Detect which cell encompasses the target text, then output its [X, Y] center coordinate. 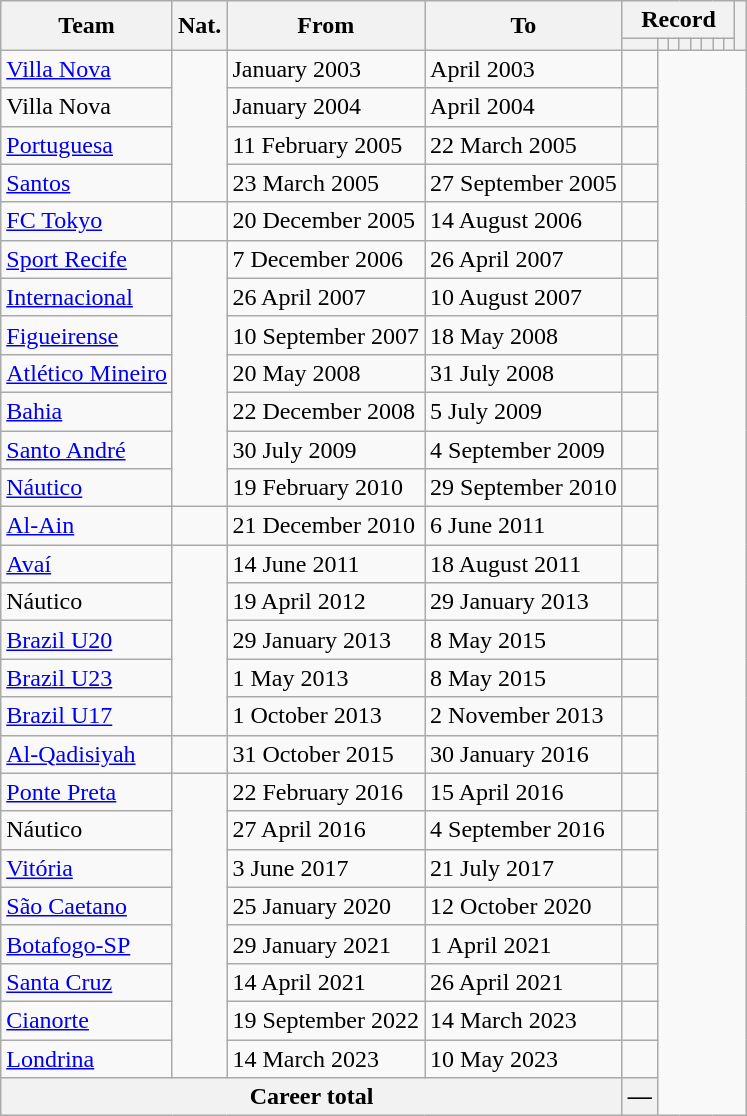
Londrina [87, 1059]
1 October 2013 [326, 716]
Santa Cruz [87, 982]
Bahia [87, 411]
Record [678, 20]
Botafogo-SP [87, 944]
19 September 2022 [326, 1020]
January 2004 [326, 107]
21 July 2017 [524, 868]
January 2003 [326, 69]
From [326, 26]
4 September 2016 [524, 830]
Santo André [87, 449]
30 January 2016 [524, 754]
27 September 2005 [524, 183]
Atlético Mineiro [87, 373]
Team [87, 26]
30 July 2009 [326, 449]
25 January 2020 [326, 906]
Portuguesa [87, 145]
10 May 2023 [524, 1059]
29 January 2021 [326, 944]
— [640, 1097]
14 June 2011 [326, 564]
10 August 2007 [524, 297]
23 March 2005 [326, 183]
11 February 2005 [326, 145]
Internacional [87, 297]
18 May 2008 [524, 335]
21 December 2010 [326, 526]
Brazil U23 [87, 678]
3 June 2017 [326, 868]
12 October 2020 [524, 906]
22 March 2005 [524, 145]
7 December 2006 [326, 259]
Career total [312, 1097]
14 August 2006 [524, 221]
31 October 2015 [326, 754]
2 November 2013 [524, 716]
15 April 2016 [524, 792]
22 February 2016 [326, 792]
Al-Ain [87, 526]
Vitória [87, 868]
Ponte Preta [87, 792]
Brazil U17 [87, 716]
Al-Qadisiyah [87, 754]
April 2004 [524, 107]
Figueirense [87, 335]
Santos [87, 183]
20 May 2008 [326, 373]
Nat. [199, 26]
18 August 2011 [524, 564]
April 2003 [524, 69]
19 April 2012 [326, 602]
São Caetano [87, 906]
26 April 2021 [524, 982]
31 July 2008 [524, 373]
1 April 2021 [524, 944]
14 April 2021 [326, 982]
20 December 2005 [326, 221]
27 April 2016 [326, 830]
FC Tokyo [87, 221]
Sport Recife [87, 259]
Avaí [87, 564]
22 December 2008 [326, 411]
To [524, 26]
Cianorte [87, 1020]
6 June 2011 [524, 526]
10 September 2007 [326, 335]
19 February 2010 [326, 488]
5 July 2009 [524, 411]
4 September 2009 [524, 449]
Brazil U20 [87, 640]
29 September 2010 [524, 488]
1 May 2013 [326, 678]
